Scan for the cell matching the given text and deliver its (x, y) coordinate at center. 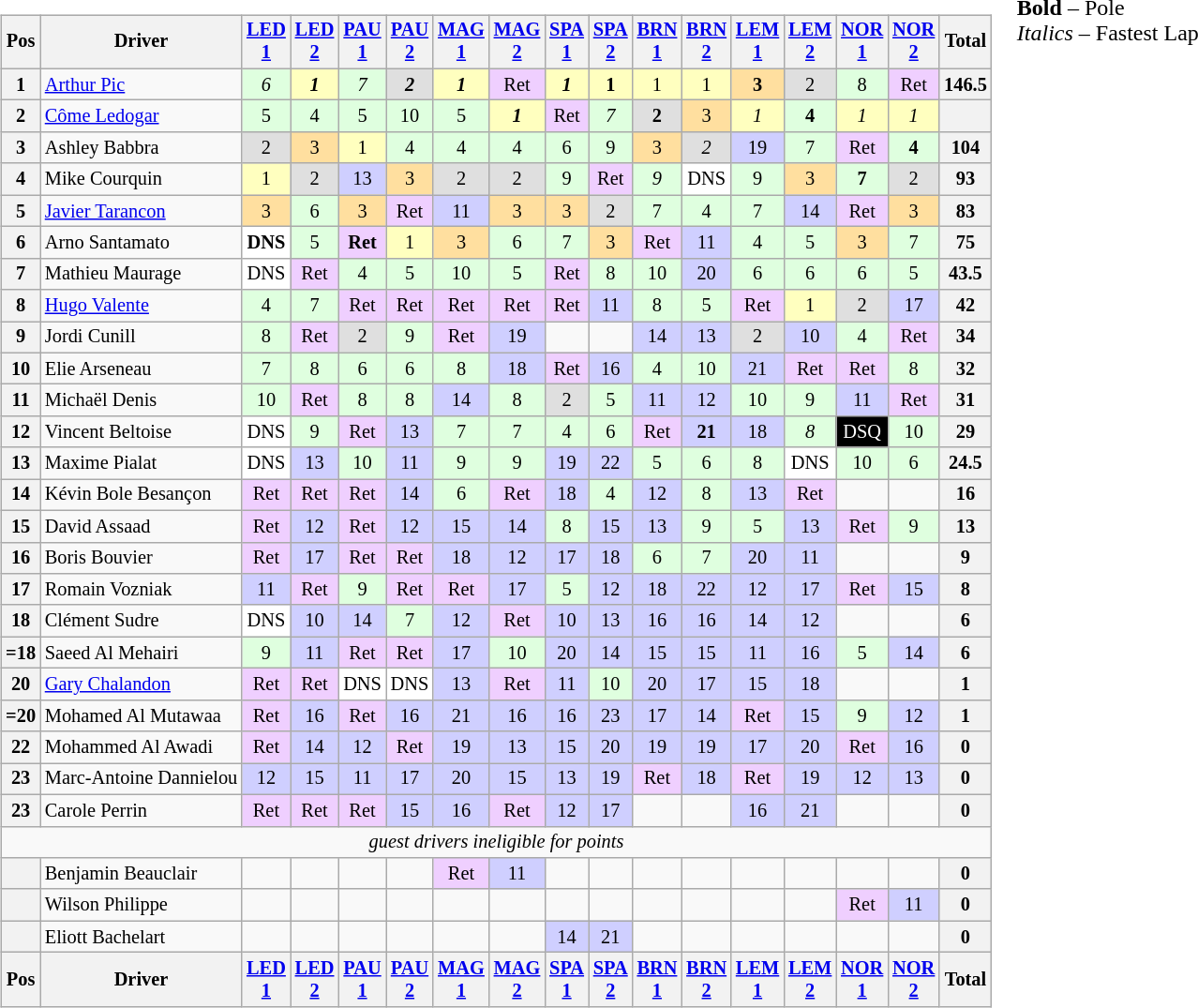
Mike Courquin (141, 179)
104 (966, 148)
32 (966, 369)
Benjamin Beauclair (141, 874)
Côme Ledogar (141, 116)
guest drivers ineligible for points (496, 842)
DSQ (862, 432)
Hugo Valente (141, 306)
83 (966, 211)
Arthur Pic (141, 84)
=20 (21, 715)
Gary Chalandon (141, 685)
David Assaad (141, 526)
Javier Tarancon (141, 211)
Kévin Bole Besançon (141, 495)
146.5 (966, 84)
Ashley Babbra (141, 148)
Clément Sudre (141, 621)
Mohamed Al Mutawaa (141, 715)
31 (966, 400)
Maxime Pialat (141, 463)
Mohammed Al Awadi (141, 747)
42 (966, 306)
93 (966, 179)
Wilson Philippe (141, 905)
Arno Santamato (141, 243)
29 (966, 432)
Marc-Antoine Dannielou (141, 779)
24.5 (966, 463)
75 (966, 243)
Elie Arseneau (141, 369)
Romain Vozniak (141, 590)
=18 (21, 653)
Mathieu Maurage (141, 274)
43.5 (966, 274)
Vincent Beltoise (141, 432)
Saeed Al Mehairi (141, 653)
Michaël Denis (141, 400)
34 (966, 338)
Carole Perrin (141, 810)
Eliott Bachelart (141, 937)
Boris Bouvier (141, 558)
Jordi Cunill (141, 338)
